Pinpoint the cell where the given text exists, returning its (x, y) midpoint coordinate. 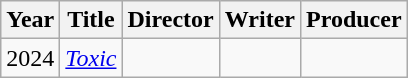
Toxic (91, 58)
Director (170, 20)
Title (91, 20)
2024 (30, 58)
Writer (260, 20)
Year (30, 20)
Producer (354, 20)
